Capture the cell that displays the provided text and extract its (x, y) central coordinate. 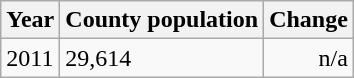
County population (162, 20)
Change (309, 20)
Year (30, 20)
29,614 (162, 58)
2011 (30, 58)
n/a (309, 58)
